Search for the cell housing the specified text and yield its [x, y] center coordinate. 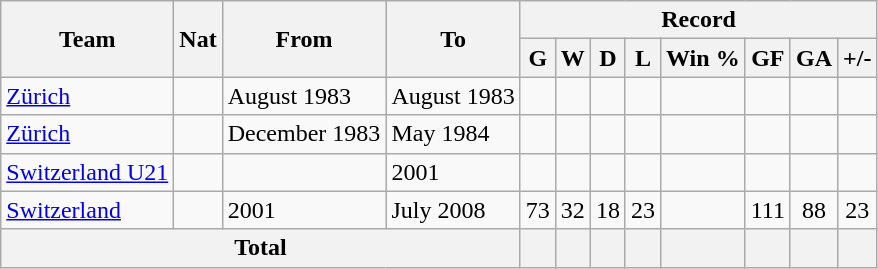
W [572, 58]
To [453, 39]
Nat [198, 39]
D [608, 58]
From [304, 39]
May 1984 [453, 134]
GF [768, 58]
+/- [858, 58]
December 1983 [304, 134]
73 [538, 210]
Switzerland [88, 210]
G [538, 58]
111 [768, 210]
L [642, 58]
GA [814, 58]
32 [572, 210]
Team [88, 39]
Switzerland U21 [88, 172]
Win % [704, 58]
Total [261, 248]
88 [814, 210]
18 [608, 210]
Record [698, 20]
July 2008 [453, 210]
